For the text-containing cell, return its midpoint in [X, Y] coordinate format. 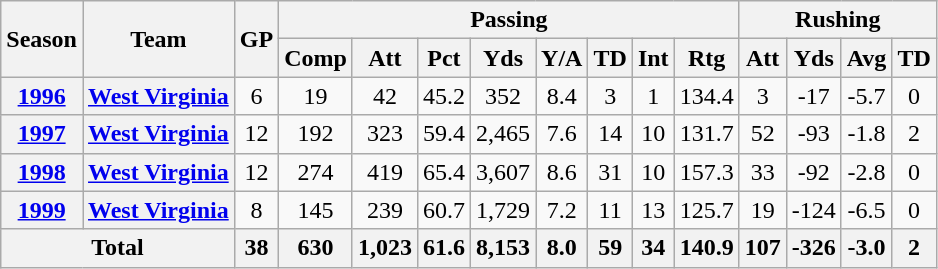
-3.0 [866, 248]
-124 [814, 210]
65.4 [444, 172]
-1.8 [866, 134]
45.2 [444, 96]
Rushing [838, 20]
Total [118, 248]
1996 [42, 96]
59.4 [444, 134]
8 [256, 210]
59 [610, 248]
1,023 [384, 248]
107 [762, 248]
33 [762, 172]
Season [42, 39]
14 [610, 134]
Pct [444, 58]
140.9 [706, 248]
3,607 [502, 172]
38 [256, 248]
Passing [510, 20]
-5.7 [866, 96]
61.6 [444, 248]
Int [653, 58]
Avg [866, 58]
8.6 [562, 172]
-2.8 [866, 172]
11 [610, 210]
-6.5 [866, 210]
Team [158, 39]
7.6 [562, 134]
1997 [42, 134]
Y/A [562, 58]
Rtg [706, 58]
7.2 [562, 210]
31 [610, 172]
60.7 [444, 210]
8.4 [562, 96]
-17 [814, 96]
192 [316, 134]
239 [384, 210]
1,729 [502, 210]
-326 [814, 248]
1 [653, 96]
8.0 [562, 248]
2,465 [502, 134]
13 [653, 210]
42 [384, 96]
125.7 [706, 210]
-93 [814, 134]
419 [384, 172]
134.4 [706, 96]
-92 [814, 172]
630 [316, 248]
8,153 [502, 248]
352 [502, 96]
157.3 [706, 172]
52 [762, 134]
274 [316, 172]
131.7 [706, 134]
6 [256, 96]
1999 [42, 210]
Comp [316, 58]
1998 [42, 172]
GP [256, 39]
323 [384, 134]
145 [316, 210]
34 [653, 248]
